Return the (x, y) coordinate for the center point of the cell that contains the specified text.  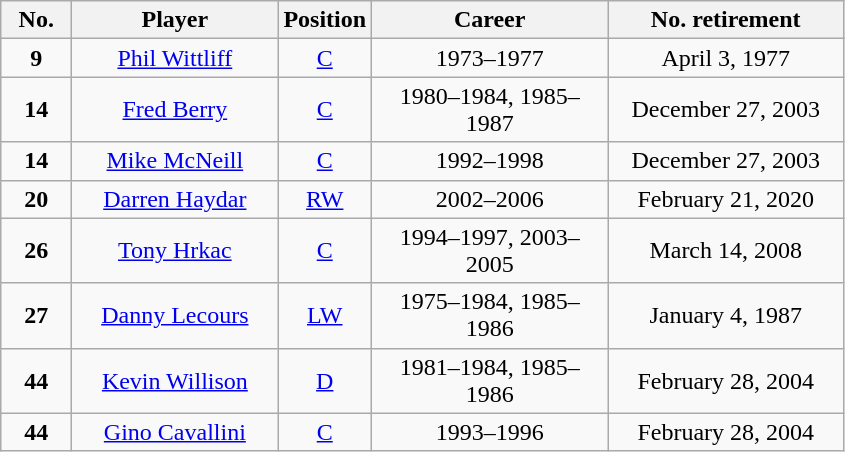
1980–1984, 1985–1987 (490, 110)
Position (325, 20)
No. retirement (726, 20)
1975–1984, 1985–1986 (490, 316)
2002–2006 (490, 199)
Gino Cavallini (175, 432)
LW (325, 316)
Fred Berry (175, 110)
D (325, 380)
1973–1977 (490, 58)
Phil Wittliff (175, 58)
27 (36, 316)
1981–1984, 1985–1986 (490, 380)
Danny Lecours (175, 316)
1993–1996 (490, 432)
26 (36, 250)
9 (36, 58)
March 14, 2008 (726, 250)
February 21, 2020 (726, 199)
Kevin Willison (175, 380)
RW (325, 199)
Darren Haydar (175, 199)
April 3, 1977 (726, 58)
January 4, 1987 (726, 316)
20 (36, 199)
Player (175, 20)
1992–1998 (490, 161)
Mike McNeill (175, 161)
1994–1997, 2003–2005 (490, 250)
No. (36, 20)
Career (490, 20)
Tony Hrkac (175, 250)
